Output the [X, Y] coordinate of the center of the cell containing the given text.  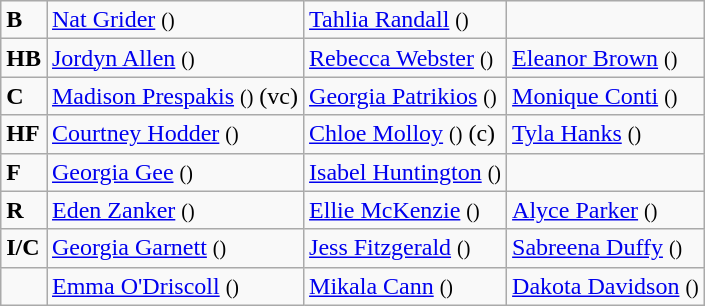
Emma O'Driscoll () [174, 286]
Tahlia Randall () [406, 20]
HB [24, 58]
I/C [24, 248]
HF [24, 134]
Monique Conti () [606, 96]
Georgia Garnett () [174, 248]
Chloe Molloy () (c) [406, 134]
Nat Grider () [174, 20]
Sabreena Duffy () [606, 248]
Mikala Cann () [406, 286]
Jess Fitzgerald () [406, 248]
Isabel Huntington () [406, 172]
Tyla Hanks () [606, 134]
R [24, 210]
Courtney Hodder () [174, 134]
Eleanor Brown () [606, 58]
B [24, 20]
Ellie McKenzie () [406, 210]
Eden Zanker () [174, 210]
Alyce Parker () [606, 210]
Georgia Gee () [174, 172]
Georgia Patrikios () [406, 96]
Madison Prespakis () (vc) [174, 96]
Rebecca Webster () [406, 58]
Dakota Davidson () [606, 286]
Jordyn Allen () [174, 58]
F [24, 172]
C [24, 96]
